Locate the cell with the specified text and output its [X, Y] center coordinate. 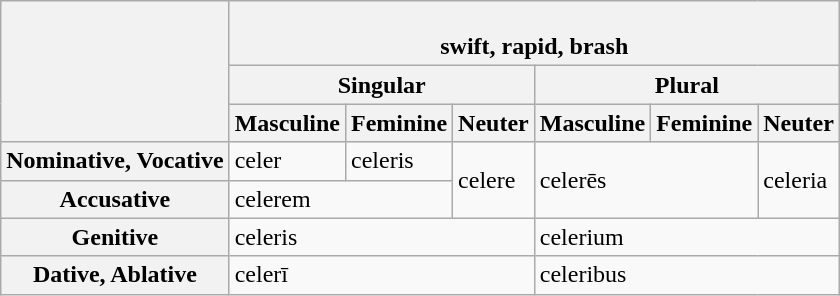
celerem [340, 199]
Accusative [115, 199]
Nominative, Vocative [115, 161]
Plural [686, 85]
Genitive [115, 237]
celerī [382, 275]
celeria [799, 180]
Dative, Ablative [115, 275]
celer [287, 161]
celere [494, 180]
celeribus [686, 275]
swift, rapid, brash [534, 34]
celerēs [646, 180]
Singular [382, 85]
celerium [686, 237]
